Detect which cell encompasses the target text, then output its (X, Y) center coordinate. 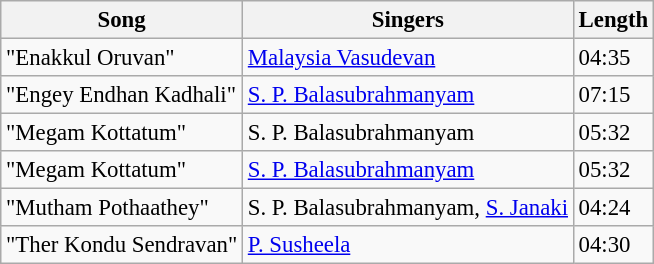
"Mutham Pothaathey" (122, 208)
P. Susheela (408, 245)
04:24 (613, 208)
"Ther Kondu Sendravan" (122, 245)
S. P. Balasubrahmanyam, S. Janaki (408, 208)
04:35 (613, 58)
Length (613, 20)
Malaysia Vasudevan (408, 58)
04:30 (613, 245)
07:15 (613, 95)
"Enakkul Oruvan" (122, 58)
Singers (408, 20)
Song (122, 20)
"Engey Endhan Kadhali" (122, 95)
